Detect which cell encompasses the target text, then output its (X, Y) center coordinate. 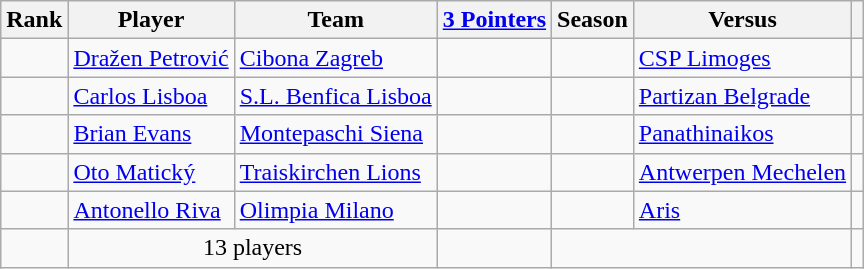
Rank (34, 20)
Antwerpen Mechelen (742, 172)
CSP Limoges (742, 58)
13 players (252, 248)
Panathinaikos (742, 134)
Olimpia Milano (336, 210)
Partizan Belgrade (742, 96)
S.L. Benfica Lisboa (336, 96)
Team (336, 20)
Player (151, 20)
Aris (742, 210)
Oto Matický (151, 172)
Cibona Zagreb (336, 58)
Brian Evans (151, 134)
Dražen Petrović (151, 58)
Antonello Riva (151, 210)
Season (593, 20)
Carlos Lisboa (151, 96)
3 Pointers (494, 20)
Versus (742, 20)
Montepaschi Siena (336, 134)
Traiskirchen Lions (336, 172)
